Search for the cell housing the specified text and yield its (X, Y) center coordinate. 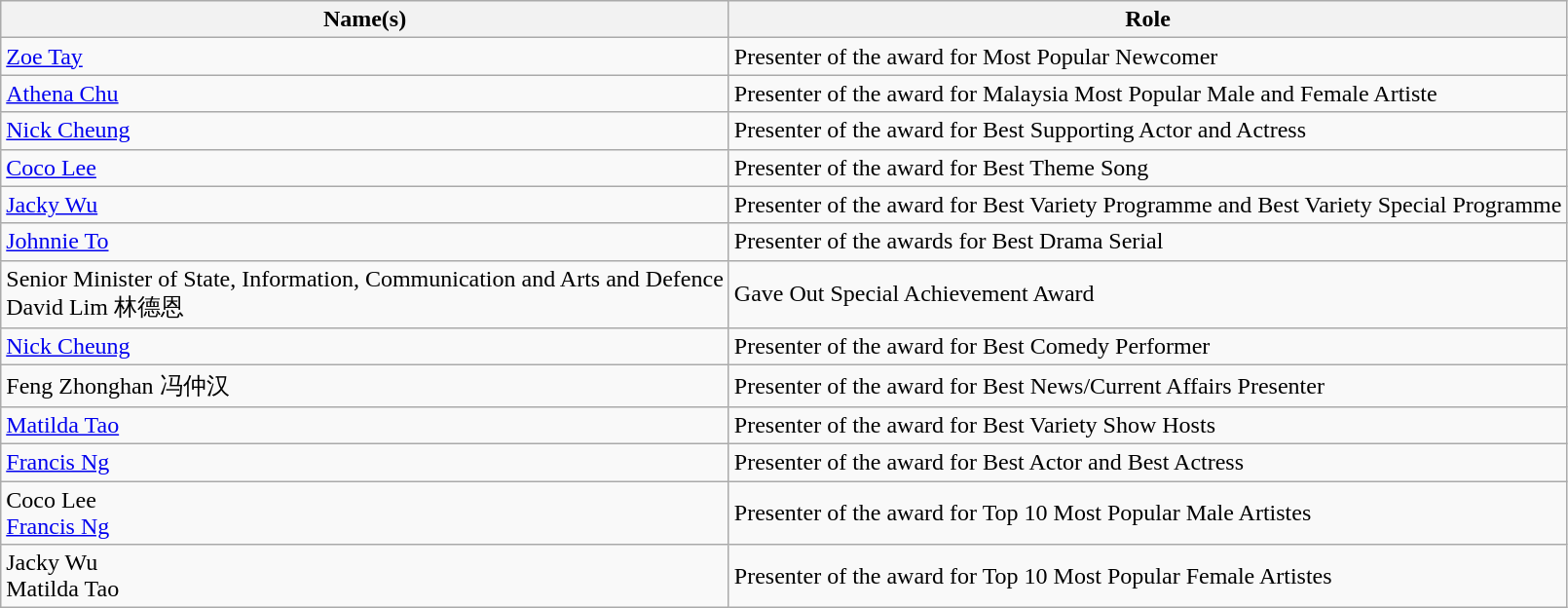
Presenter of the award for Best News/Current Affairs Presenter (1147, 386)
Francis Ng (365, 462)
Gave Out Special Achievement Award (1147, 294)
Presenter of the awards for Best Drama Serial (1147, 242)
Presenter of the award for Best Theme Song (1147, 168)
Presenter of the award for Best Actor and Best Actress (1147, 462)
Presenter of the award for Best Variety Programme and Best Variety Special Programme (1147, 205)
Coco LeeFrancis Ng (365, 513)
Jacky WuMatilda Tao (365, 577)
Role (1147, 19)
Presenter of the award for Top 10 Most Popular Female Artistes (1147, 577)
Presenter of the award for Best Comedy Performer (1147, 347)
Name(s) (365, 19)
Feng Zhonghan 冯仲汉 (365, 386)
Matilda Tao (365, 425)
Presenter of the award for Best Supporting Actor and Actress (1147, 131)
Johnnie To (365, 242)
Senior Minister of State, Information, Communication and Arts and Defence David Lim 林德恩 (365, 294)
Presenter of the award for Most Popular Newcomer (1147, 57)
Zoe Tay (365, 57)
Jacky Wu (365, 205)
Presenter of the award for Top 10 Most Popular Male Artistes (1147, 513)
Coco Lee (365, 168)
Presenter of the award for Best Variety Show Hosts (1147, 425)
Presenter of the award for Malaysia Most Popular Male and Female Artiste (1147, 94)
Athena Chu (365, 94)
